Output the (x, y) coordinate of the center of the cell containing the given text.  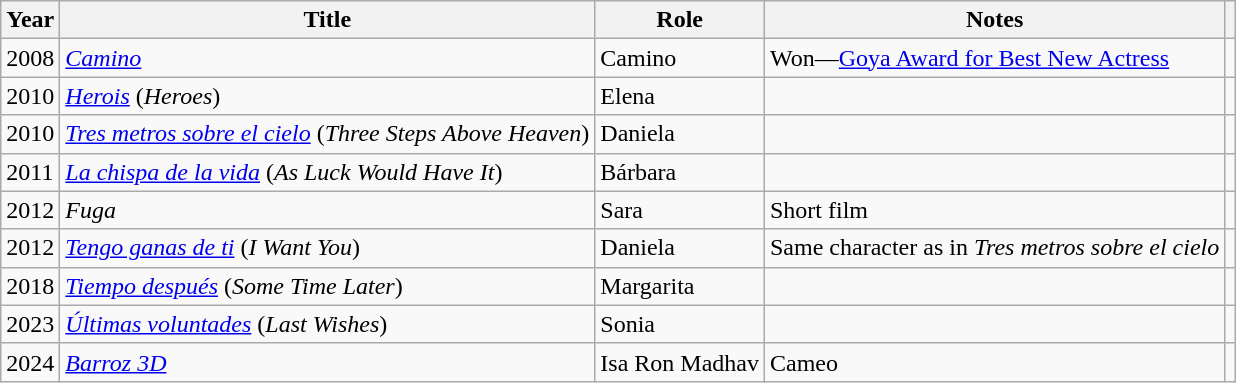
2011 (30, 172)
Short film (994, 210)
2024 (30, 362)
2023 (30, 324)
2008 (30, 58)
Tengo ganas de ti (I Want You) (328, 248)
Tiempo después (Some Time Later) (328, 286)
Últimas voluntades (Last Wishes) (328, 324)
Won—Goya Award for Best New Actress (994, 58)
Margarita (680, 286)
Sara (680, 210)
Role (680, 20)
Same character as in Tres metros sobre el cielo (994, 248)
La chispa de la vida (As Luck Would Have It) (328, 172)
Fuga (328, 210)
Sonia (680, 324)
Cameo (994, 362)
Barroz 3D (328, 362)
Year (30, 20)
Title (328, 20)
Elena (680, 96)
Tres metros sobre el cielo (Three Steps Above Heaven) (328, 134)
Isa Ron Madhav (680, 362)
Bárbara (680, 172)
2018 (30, 286)
Notes (994, 20)
Herois (Heroes) (328, 96)
